Identify which cell holds the provided text, then report its [X, Y] central coordinate. 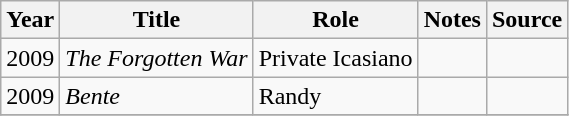
Private Icasiano [336, 58]
Randy [336, 96]
Year [30, 20]
Source [526, 20]
Bente [156, 96]
Title [156, 20]
The Forgotten War [156, 58]
Role [336, 20]
Notes [452, 20]
